Identify which cell holds the provided text, then report its (X, Y) central coordinate. 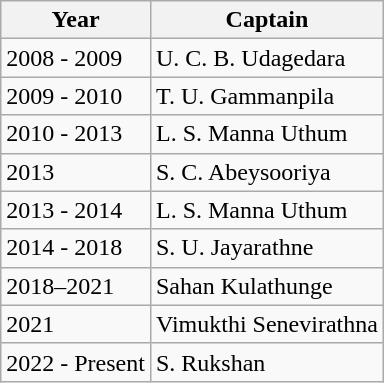
T. U. Gammanpila (266, 96)
2022 - Present (76, 362)
U. C. B. Udagedara (266, 58)
2013 - 2014 (76, 210)
2021 (76, 324)
2009 - 2010 (76, 96)
Sahan Kulathunge (266, 286)
2013 (76, 172)
S. Rukshan (266, 362)
Vimukthi Senevirathna (266, 324)
Captain (266, 20)
S. U. Jayarathne (266, 248)
2008 - 2009 (76, 58)
Year (76, 20)
2018–2021 (76, 286)
S. C. Abeysooriya (266, 172)
2010 - 2013 (76, 134)
2014 - 2018 (76, 248)
